Detect which cell encompasses the target text, then output its (x, y) center coordinate. 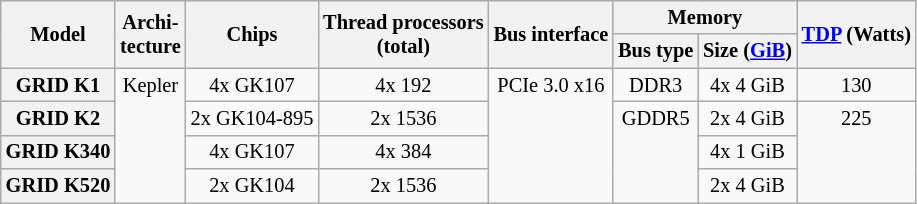
Memory (705, 17)
GRID K1 (58, 85)
PCIe 3.0 x16 (552, 136)
4x 4 GiB (748, 85)
Archi-tecture (150, 34)
4x 1 GiB (748, 152)
GDDR5 (656, 152)
4x 384 (403, 152)
225 (856, 152)
DDR3 (656, 85)
Bus interface (552, 34)
Size (GiB) (748, 51)
2x GK104-895 (252, 118)
130 (856, 85)
Chips (252, 34)
GRID K520 (58, 186)
GRID K2 (58, 118)
Kepler (150, 136)
TDP (Watts) (856, 34)
Thread processors(total) (403, 34)
Model (58, 34)
2x GK104 (252, 186)
Bus type (656, 51)
GRID K340 (58, 152)
4x 192 (403, 85)
